Detect which cell encompasses the target text, then output its [x, y] center coordinate. 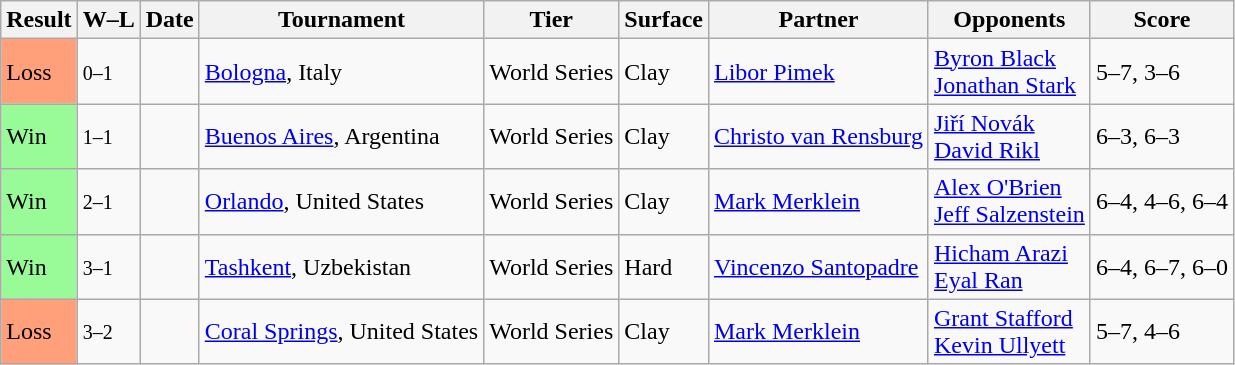
Hard [664, 266]
Grant Stafford Kevin Ullyett [1009, 332]
6–3, 6–3 [1162, 136]
Hicham Arazi Eyal Ran [1009, 266]
5–7, 3–6 [1162, 72]
Coral Springs, United States [341, 332]
Vincenzo Santopadre [818, 266]
Bologna, Italy [341, 72]
Score [1162, 20]
Orlando, United States [341, 202]
Tournament [341, 20]
3–1 [108, 266]
3–2 [108, 332]
Date [170, 20]
Buenos Aires, Argentina [341, 136]
Jiří Novák David Rikl [1009, 136]
Byron Black Jonathan Stark [1009, 72]
Libor Pimek [818, 72]
Christo van Rensburg [818, 136]
Opponents [1009, 20]
Tier [552, 20]
6–4, 6–7, 6–0 [1162, 266]
Alex O'Brien Jeff Salzenstein [1009, 202]
Result [39, 20]
W–L [108, 20]
1–1 [108, 136]
Partner [818, 20]
6–4, 4–6, 6–4 [1162, 202]
Surface [664, 20]
5–7, 4–6 [1162, 332]
0–1 [108, 72]
Tashkent, Uzbekistan [341, 266]
2–1 [108, 202]
